For the text-containing cell, return its midpoint in [X, Y] coordinate format. 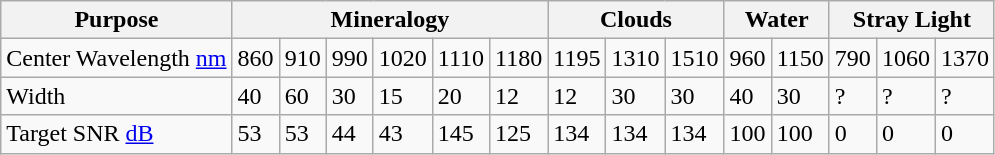
Center Wavelength nm [116, 58]
990 [350, 58]
20 [460, 96]
Clouds [636, 20]
1195 [577, 58]
960 [748, 58]
1180 [519, 58]
1510 [694, 58]
15 [402, 96]
Stray Light [912, 20]
Mineralogy [390, 20]
Water [776, 20]
1370 [964, 58]
Target SNR dB [116, 134]
860 [256, 58]
1150 [800, 58]
790 [852, 58]
1060 [906, 58]
1110 [460, 58]
125 [519, 134]
910 [302, 58]
1020 [402, 58]
60 [302, 96]
Width [116, 96]
43 [402, 134]
44 [350, 134]
1310 [636, 58]
Purpose [116, 20]
145 [460, 134]
